For the text-containing cell, return its midpoint in [X, Y] coordinate format. 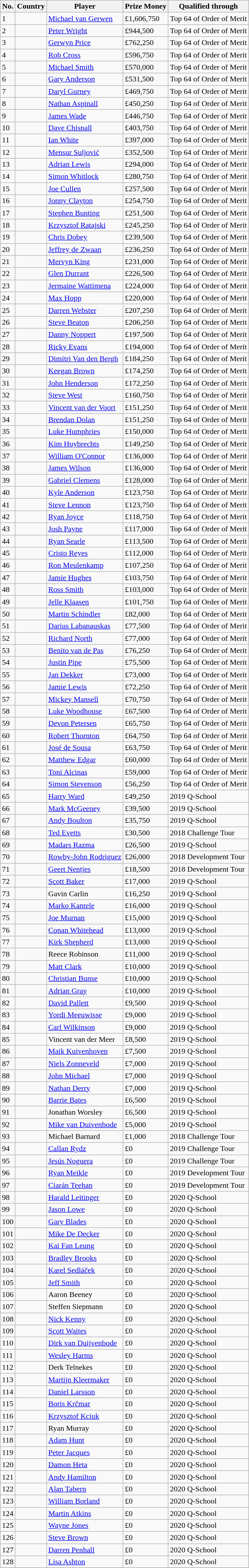
98 [8, 1197]
Michael Smith [85, 67]
Rob Cross [85, 55]
£226,500 [146, 274]
Josh Payne [85, 529]
96 [8, 1173]
£128,000 [146, 480]
9 [8, 116]
58 [8, 711]
Martijn Kleermaker [85, 1380]
£26,000 [146, 857]
David Pallett [85, 1003]
Jermaine Wattimena [85, 286]
£67,500 [146, 711]
39 [8, 480]
77 [8, 942]
£64,750 [146, 735]
£446,750 [146, 116]
£596,750 [146, 55]
Andy Boulton [85, 821]
Qualified through [208, 6]
50 [8, 614]
21 [8, 261]
£570,000 [146, 67]
£206,250 [146, 322]
110 [8, 1343]
John Michael [85, 1076]
Ciarán Teehan [85, 1185]
Mervyn King [85, 261]
11 [8, 140]
Dimitri Van den Bergh [85, 359]
Kirk Shepherd [85, 942]
125 [8, 1526]
Callan Rydz [85, 1149]
Aaron Beeney [85, 1294]
6 [8, 79]
111 [8, 1355]
Scott Baker [85, 881]
Madars Razma [85, 845]
14 [8, 177]
Joe Cullen [85, 189]
Gavin Carlin [85, 893]
Wayne Jones [85, 1526]
Krzysztof Ratajski [85, 225]
Gabriel Clemens [85, 480]
Mike van Duivenbode [85, 1124]
100 [8, 1222]
Jamie Hughes [85, 578]
Geert Nentjes [85, 869]
Jeff Smith [85, 1282]
Daniel Larsson [85, 1392]
Martin Schindler [85, 614]
Keegan Brown [85, 371]
Marko Kantele [85, 905]
Glen Durrant [85, 274]
£257,500 [146, 189]
£231,000 [146, 261]
72 [8, 881]
44 [8, 541]
Dave Chisnall [85, 128]
120 [8, 1465]
38 [8, 468]
John Henderson [85, 383]
3 [8, 43]
Nathan Aspinall [85, 103]
£18,500 [146, 869]
£397,000 [146, 140]
Devon Petersen [85, 723]
£239,500 [146, 237]
31 [8, 383]
£16,000 [146, 905]
32 [8, 395]
£224,000 [146, 286]
Wesley Harms [85, 1355]
127 [8, 1550]
118 [8, 1440]
Bradley Brooks [85, 1258]
94 [8, 1149]
115 [8, 1404]
122 [8, 1489]
£207,250 [146, 310]
82 [8, 1003]
Gary Anderson [85, 79]
48 [8, 590]
£160,750 [146, 395]
Nick Kenny [85, 1319]
87 [8, 1064]
Dirk van Duijvenbode [85, 1343]
Ryan Joyce [85, 517]
Mensur Suljović [85, 152]
36 [8, 444]
Mike De Decker [85, 1234]
Max Hopp [85, 298]
£245,250 [146, 225]
Peter Jacques [85, 1452]
Barrie Bates [85, 1100]
2 [8, 31]
Michael van Gerwen [85, 19]
Toni Alcinas [85, 772]
78 [8, 954]
£26,500 [146, 845]
128 [8, 1562]
15 [8, 189]
68 [8, 833]
£149,250 [146, 444]
101 [8, 1234]
Krzysztof Kciuk [85, 1416]
Kai Fan Leung [85, 1246]
64 [8, 784]
Cristo Reyes [85, 553]
117 [8, 1428]
45 [8, 553]
Gary Blades [85, 1222]
£9,500 [146, 1003]
£5,000 [146, 1124]
Matt Clark [85, 966]
Jesús Noguera [85, 1161]
Harry Ward [85, 796]
Steve Lennon [85, 504]
43 [8, 529]
£352,500 [146, 152]
£49,250 [146, 796]
106 [8, 1294]
46 [8, 565]
£70,750 [146, 699]
£184,250 [146, 359]
£7,500 [146, 1051]
Ricky Evans [85, 346]
£113,500 [146, 541]
123 [8, 1501]
Matthew Edgar [85, 760]
Darren Webster [85, 310]
£59,000 [146, 772]
41 [8, 504]
Brendan Dolan [85, 420]
Andy Hamilton [85, 1477]
69 [8, 845]
54 [8, 663]
5 [8, 67]
Karel Sedláček [85, 1270]
Danny Noppert [85, 334]
No. [8, 6]
Mickey Mansell [85, 699]
80 [8, 979]
55 [8, 675]
£39,500 [146, 808]
105 [8, 1282]
33 [8, 407]
£75,500 [146, 663]
65 [8, 796]
£762,250 [146, 43]
£280,750 [146, 177]
William O'Connor [85, 456]
16 [8, 201]
Vincent van der Voort [85, 407]
10 [8, 128]
34 [8, 420]
83 [8, 1015]
73 [8, 893]
Steffen Siepmann [85, 1307]
67 [8, 821]
Benito van de Pas [85, 650]
£60,000 [146, 760]
Luke Woodhouse [85, 711]
Justin Pipe [85, 663]
24 [8, 298]
Ian White [85, 140]
61 [8, 748]
£16,250 [146, 893]
1 [8, 19]
8 [8, 103]
Mark McGeeney [85, 808]
£65,750 [146, 723]
James Wilson [85, 468]
47 [8, 578]
Jamie Lewis [85, 687]
60 [8, 735]
53 [8, 650]
Steve West [85, 395]
£172,250 [146, 383]
£220,000 [146, 298]
£82,000 [146, 614]
Conan Whitehead [85, 930]
119 [8, 1452]
25 [8, 310]
104 [8, 1270]
Steve Beaton [85, 322]
£294,000 [146, 164]
17 [8, 213]
£469,750 [146, 91]
74 [8, 905]
Alan Tabern [85, 1489]
Stephen Bunting [85, 213]
114 [8, 1392]
20 [8, 249]
£103,750 [146, 578]
99 [8, 1209]
56 [8, 687]
Jeffrey de Zwaan [85, 249]
Carl Wilkinson [85, 1027]
91 [8, 1112]
Reece Robinson [85, 954]
William Borland [85, 1501]
66 [8, 808]
£77,000 [146, 638]
124 [8, 1513]
22 [8, 274]
Lisa Ashton [85, 1562]
92 [8, 1124]
28 [8, 346]
Jonny Clayton [85, 201]
Niels Zonneveld [85, 1064]
89 [8, 1088]
£8,500 [146, 1039]
Christian Bunse [85, 979]
José de Sousa [85, 748]
Simon Stevenson [85, 784]
90 [8, 1100]
£11,000 [146, 954]
30 [8, 371]
Adrian Lewis [85, 164]
£17,000 [146, 881]
Steve Brown [85, 1538]
4 [8, 55]
51 [8, 626]
75 [8, 918]
23 [8, 286]
Peter Wright [85, 31]
86 [8, 1051]
£72,250 [146, 687]
Prize Money [146, 6]
Scott Waites [85, 1331]
£531,500 [146, 79]
88 [8, 1076]
Luke Humphries [85, 432]
Jelle Klaasen [85, 602]
Martin Atkins [85, 1513]
79 [8, 966]
Adrian Gray [85, 991]
£118,750 [146, 517]
81 [8, 991]
Ryan Meikle [85, 1173]
Boris Krčmar [85, 1404]
Ross Smith [85, 590]
Nathan Derry [85, 1088]
£56,250 [146, 784]
62 [8, 760]
Kyle Anderson [85, 492]
£150,000 [146, 432]
Michael Barnard [85, 1137]
£77,500 [146, 626]
Jan Dekker [85, 675]
£254,750 [146, 201]
Robert Thornton [85, 735]
Rowby-John Rodriguez [85, 857]
Harald Leitinger [85, 1197]
109 [8, 1331]
£236,250 [146, 249]
95 [8, 1161]
£35,750 [146, 821]
James Wade [85, 116]
£194,000 [146, 346]
40 [8, 492]
Ryan Searle [85, 541]
Adam Hunt [85, 1440]
108 [8, 1319]
126 [8, 1538]
Damon Heta [85, 1465]
Kim Huybrechts [85, 444]
Country [31, 6]
37 [8, 456]
£197,500 [146, 334]
103 [8, 1258]
£63,750 [146, 748]
57 [8, 699]
£107,250 [146, 565]
63 [8, 772]
49 [8, 602]
Player [85, 6]
29 [8, 359]
85 [8, 1039]
Gerwyn Price [85, 43]
Maik Kuivenhoven [85, 1051]
Jonathan Worsley [85, 1112]
£101,750 [146, 602]
£117,000 [146, 529]
£30,500 [146, 833]
£1,000 [146, 1137]
42 [8, 517]
£403,750 [146, 128]
93 [8, 1137]
52 [8, 638]
£251,500 [146, 213]
19 [8, 237]
Vincent van der Meer [85, 1039]
84 [8, 1027]
Richard North [85, 638]
70 [8, 857]
Simon Whitlock [85, 177]
Darren Penhall [85, 1550]
107 [8, 1307]
£1,606,750 [146, 19]
13 [8, 164]
12 [8, 152]
Ryan Murray [85, 1428]
116 [8, 1416]
Jason Lowe [85, 1209]
71 [8, 869]
£73,000 [146, 675]
97 [8, 1185]
Darius Labanauskas [85, 626]
26 [8, 322]
112 [8, 1367]
18 [8, 225]
£450,250 [146, 103]
35 [8, 432]
Ron Meulenkamp [85, 565]
113 [8, 1380]
Yordi Meeuwisse [85, 1015]
£112,000 [146, 553]
£103,000 [146, 590]
Chris Dobey [85, 237]
£15,000 [146, 918]
7 [8, 91]
102 [8, 1246]
£174,250 [146, 371]
27 [8, 334]
76 [8, 930]
Daryl Gurney [85, 91]
£944,500 [146, 31]
59 [8, 723]
Joe Murnan [85, 918]
121 [8, 1477]
Ted Evetts [85, 833]
Derk Telnekes [85, 1367]
£76,250 [146, 650]
